Return (x, y) of the center of cell containing provided text 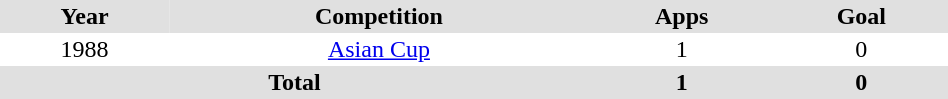
1988 (84, 50)
Apps (682, 16)
Competition (379, 16)
Total (294, 82)
Goal (862, 16)
Asian Cup (379, 50)
Year (84, 16)
